For the text-containing cell, return its midpoint in [x, y] coordinate format. 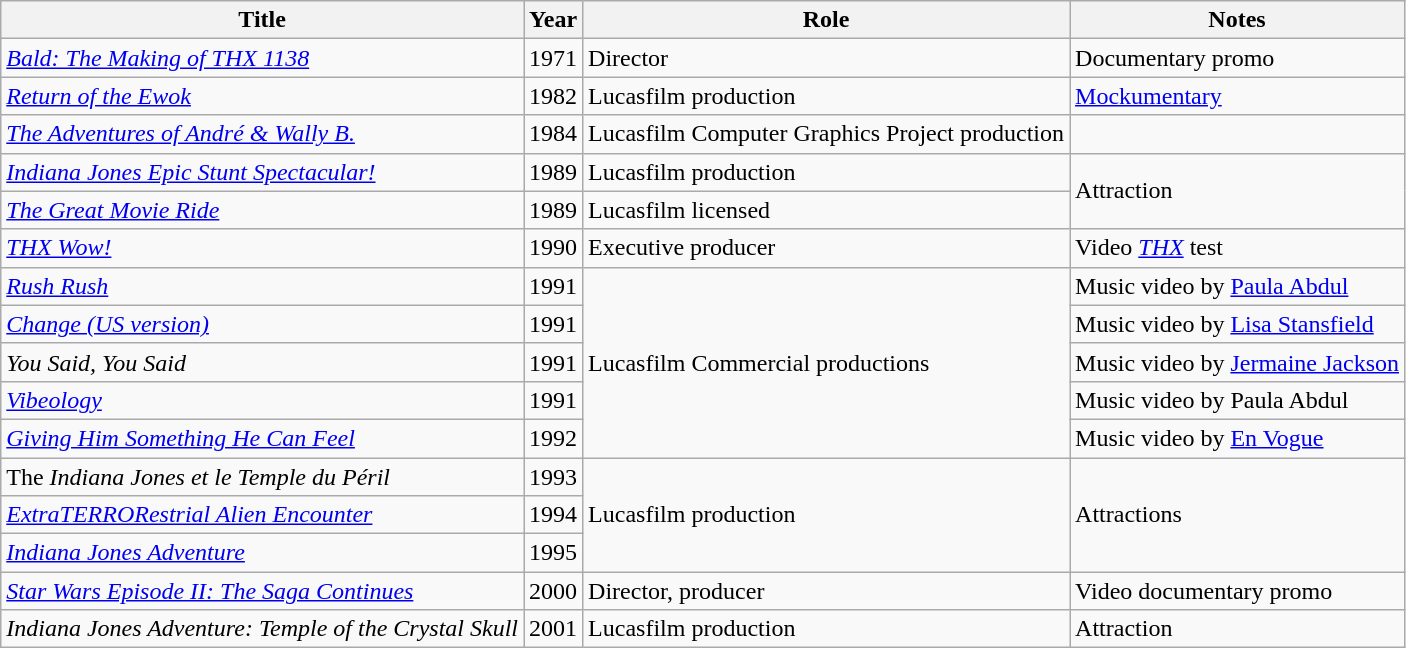
You Said, You Said [262, 362]
Star Wars Episode II: The Saga Continues [262, 591]
Documentary promo [1238, 58]
2001 [554, 629]
Music video by Lisa Stansfield [1238, 324]
Executive producer [826, 248]
1992 [554, 438]
1995 [554, 553]
Lucasfilm licensed [826, 210]
Title [262, 20]
Year [554, 20]
Music video by En Vogue [1238, 438]
The Indiana Jones et le Temple du Péril [262, 477]
Video THX test [1238, 248]
1990 [554, 248]
Change (US version) [262, 324]
Vibeology [262, 400]
Indiana Jones Epic Stunt Spectacular! [262, 172]
Director [826, 58]
THX Wow! [262, 248]
Mockumentary [1238, 96]
1984 [554, 134]
ExtraTERRORestrial Alien Encounter [262, 515]
Notes [1238, 20]
Indiana Jones Adventure: Temple of the Crystal Skull [262, 629]
Role [826, 20]
Return of the Ewok [262, 96]
2000 [554, 591]
Indiana Jones Adventure [262, 553]
The Great Movie Ride [262, 210]
Lucasfilm Commercial productions [826, 362]
1971 [554, 58]
Video documentary promo [1238, 591]
Attractions [1238, 515]
The Adventures of André & Wally B. [262, 134]
1994 [554, 515]
Director, producer [826, 591]
Bald: The Making of THX 1138 [262, 58]
Rush Rush [262, 286]
Lucasfilm Computer Graphics Project production [826, 134]
Music video by Jermaine Jackson [1238, 362]
1982 [554, 96]
1993 [554, 477]
Giving Him Something He Can Feel [262, 438]
